Return the [X, Y] coordinate for the center point of the cell that contains the specified text.  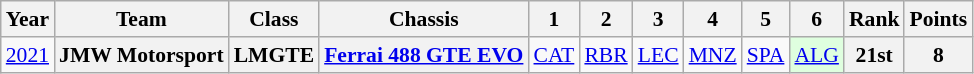
Year [28, 19]
3 [658, 19]
6 [816, 19]
CAT [554, 55]
2 [606, 19]
Team [142, 19]
4 [713, 19]
MNZ [713, 55]
LEC [658, 55]
SPA [766, 55]
1 [554, 19]
RBR [606, 55]
JMW Motorsport [142, 55]
Points [938, 19]
Ferrai 488 GTE EVO [424, 55]
Class [274, 19]
Chassis [424, 19]
8 [938, 55]
21st [874, 55]
LMGTE [274, 55]
Rank [874, 19]
2021 [28, 55]
5 [766, 19]
ALG [816, 55]
